Capture the cell that displays the provided text and extract its (X, Y) central coordinate. 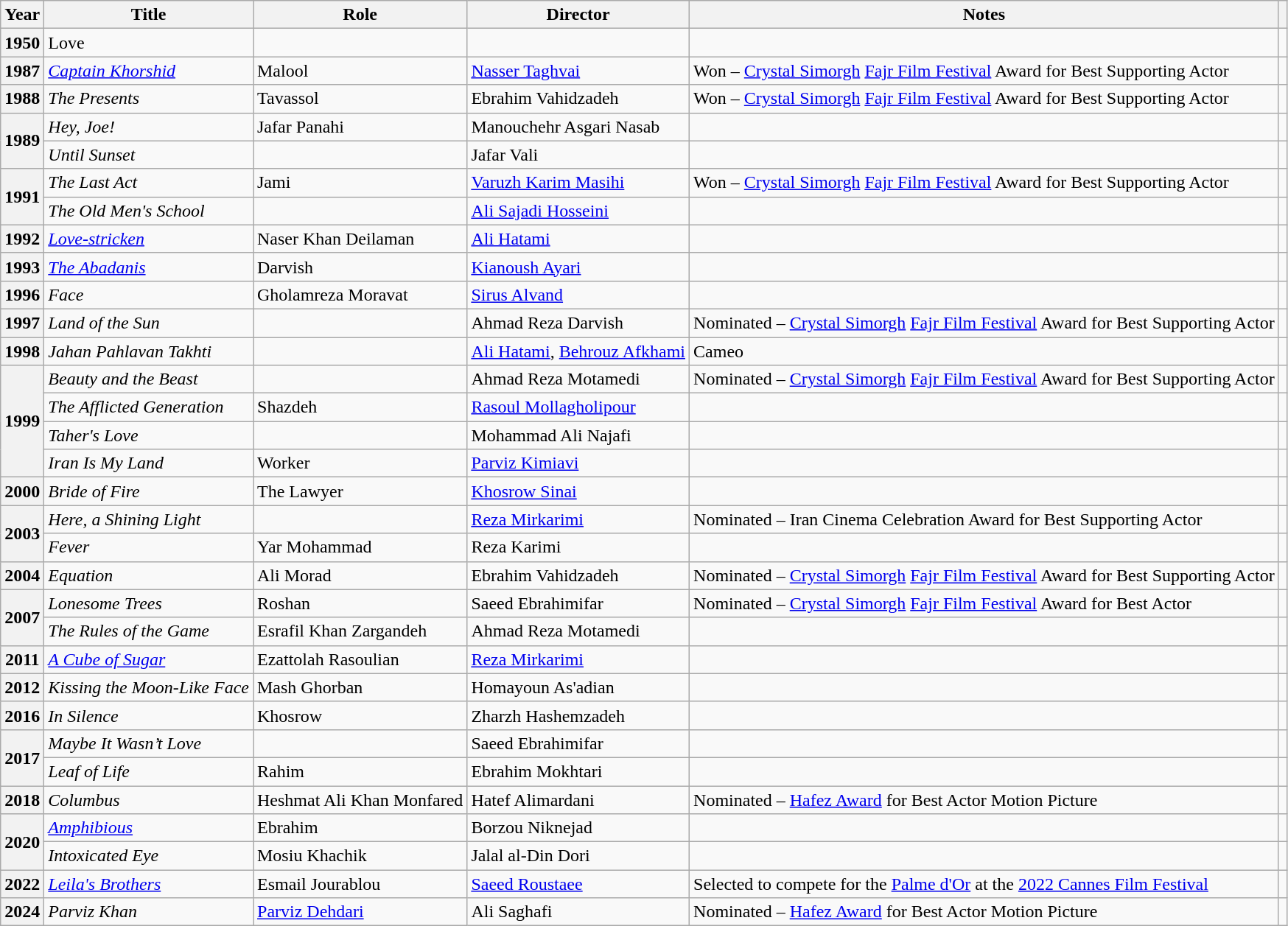
Sirus Alvand (578, 295)
2003 (22, 533)
Rahim (360, 771)
Leila's Brothers (149, 884)
Face (149, 295)
The Rules of the Game (149, 631)
Ali Morad (360, 575)
A Cube of Sugar (149, 659)
Borzou Niknejad (578, 828)
Hey, Joe! (149, 127)
Mosiu Khachik (360, 856)
Year (22, 15)
Khosrow (360, 715)
Ebrahim Mokhtari (578, 771)
Until Sunset (149, 155)
Naser Khan Deilaman (360, 239)
Jafar Vali (578, 155)
Saeed Roustaee (578, 884)
Mohammad Ali Najafi (578, 435)
Darvish (360, 267)
Hatef Alimardani (578, 799)
Iran Is My Land (149, 463)
In Silence (149, 715)
Zharzh Hashemzadeh (578, 715)
Ali Sajadi Hosseini (578, 211)
Parviz Kimiavi (578, 463)
2000 (22, 491)
The Old Men's School (149, 211)
Love-stricken (149, 239)
Captain Khorshid (149, 71)
1999 (22, 421)
The Abadanis (149, 267)
Cameo (984, 351)
Title (149, 15)
2022 (22, 884)
Taher's Love (149, 435)
Leaf of Life (149, 771)
Intoxicated Eye (149, 856)
Varuzh Karim Masihi (578, 183)
Director (578, 15)
Parviz Khan (149, 912)
Love (149, 43)
1988 (22, 99)
Lonesome Trees (149, 603)
Ebrahim (360, 828)
Jafar Panahi (360, 127)
2024 (22, 912)
Heshmat Ali Khan Monfared (360, 799)
Gholamreza Moravat (360, 295)
2007 (22, 617)
Kianoush Ayari (578, 267)
Khosrow Sinai (578, 491)
Maybe It Wasn’t Love (149, 743)
Land of the Sun (149, 323)
Ali Saghafi (578, 912)
Worker (360, 463)
2011 (22, 659)
The Presents (149, 99)
2020 (22, 842)
Yar Mohammad (360, 547)
Esrafil Khan Zargandeh (360, 631)
Role (360, 15)
1991 (22, 197)
Notes (984, 15)
Ezattolah Rasoulian (360, 659)
Ahmad Reza Darvish (578, 323)
1993 (22, 267)
1992 (22, 239)
Shazdeh (360, 407)
Ali Hatami, Behrouz Afkhami (578, 351)
Esmail Jourablou (360, 884)
Ali Hatami (578, 239)
Jami (360, 183)
1997 (22, 323)
Here, a Shining Light (149, 519)
Manouchehr Asgari Nasab (578, 127)
Columbus (149, 799)
Jahan Pahlavan Takhti (149, 351)
Jalal al-Din Dori (578, 856)
Tavassol (360, 99)
Equation (149, 575)
Reza Karimi (578, 547)
2017 (22, 757)
Nominated – Iran Cinema Celebration Award for Best Supporting Actor (984, 519)
Amphibious (149, 828)
2004 (22, 575)
Kissing the Moon-Like Face (149, 687)
Rasoul Mollagholipour (578, 407)
1950 (22, 43)
Malool (360, 71)
Bride of Fire (149, 491)
Beauty and the Beast (149, 379)
Parviz Dehdari (360, 912)
1989 (22, 141)
1998 (22, 351)
Homayoun As'adian (578, 687)
Nominated – Crystal Simorgh Fajr Film Festival Award for Best Actor (984, 603)
2012 (22, 687)
2016 (22, 715)
2018 (22, 799)
Nasser Taghvai (578, 71)
Fever (149, 547)
1996 (22, 295)
Selected to compete for the Palme d'Or at the 2022 Cannes Film Festival (984, 884)
Roshan (360, 603)
The Afflicted Generation (149, 407)
The Lawyer (360, 491)
1987 (22, 71)
The Last Act (149, 183)
Mash Ghorban (360, 687)
